Find where the given text appears and provide that cell's center as [X, Y] coordinate. 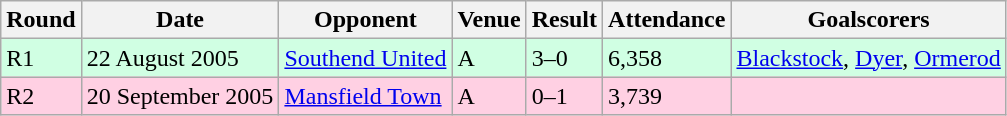
Result [564, 20]
6,358 [667, 58]
Opponent [366, 20]
22 August 2005 [180, 58]
Venue [489, 20]
Round [41, 20]
3,739 [667, 96]
Attendance [667, 20]
3–0 [564, 58]
Goalscorers [868, 20]
R1 [41, 58]
R2 [41, 96]
Date [180, 20]
Blackstock, Dyer, Ormerod [868, 58]
Southend United [366, 58]
0–1 [564, 96]
Mansfield Town [366, 96]
20 September 2005 [180, 96]
